Capture the cell that displays the provided text and extract its [X, Y] central coordinate. 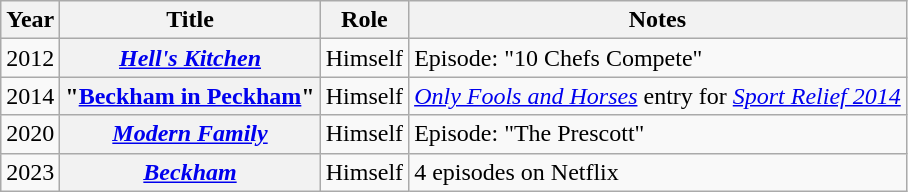
Notes [658, 20]
Hell's Kitchen [190, 58]
Title [190, 20]
Only Fools and Horses entry for Sport Relief 2014 [658, 96]
2020 [30, 134]
4 episodes on Netflix [658, 172]
Episode: "10 Chefs Compete" [658, 58]
2012 [30, 58]
2014 [30, 96]
Modern Family [190, 134]
Beckham [190, 172]
Year [30, 20]
Role [364, 20]
Episode: "The Prescott" [658, 134]
"Beckham in Peckham" [190, 96]
2023 [30, 172]
